Provide the (x, y) coordinate of the cell's center where the given text is located.  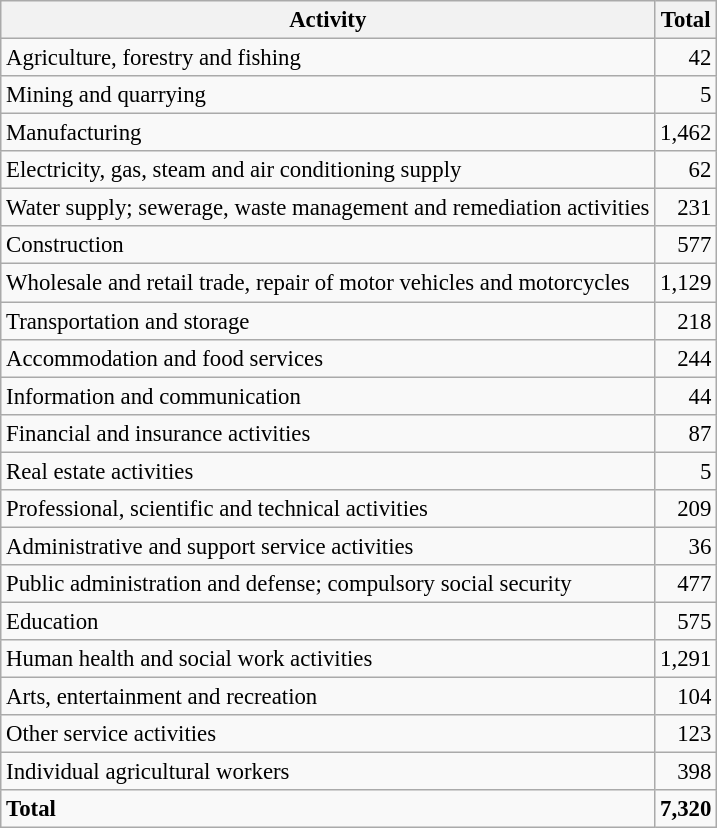
398 (686, 772)
231 (686, 208)
44 (686, 396)
Activity (328, 20)
209 (686, 509)
1,129 (686, 283)
Water supply; sewerage, waste management and remediation activities (328, 208)
Arts, entertainment and recreation (328, 697)
1,462 (686, 133)
Electricity, gas, steam and air conditioning supply (328, 170)
Information and communication (328, 396)
Public administration and defense; compulsory social security (328, 584)
577 (686, 245)
7,320 (686, 809)
Administrative and support service activities (328, 546)
244 (686, 358)
Accommodation and food services (328, 358)
Other service activities (328, 734)
42 (686, 58)
Professional, scientific and technical activities (328, 509)
1,291 (686, 659)
Education (328, 621)
Human health and social work activities (328, 659)
Manufacturing (328, 133)
Transportation and storage (328, 321)
36 (686, 546)
Construction (328, 245)
Wholesale and retail trade, repair of motor vehicles and motorcycles (328, 283)
Mining and quarrying (328, 95)
Financial and insurance activities (328, 433)
87 (686, 433)
477 (686, 584)
218 (686, 321)
575 (686, 621)
104 (686, 697)
Real estate activities (328, 471)
Individual agricultural workers (328, 772)
Agriculture, forestry and fishing (328, 58)
123 (686, 734)
62 (686, 170)
